Scan for the cell matching the given text and deliver its [X, Y] coordinate at center. 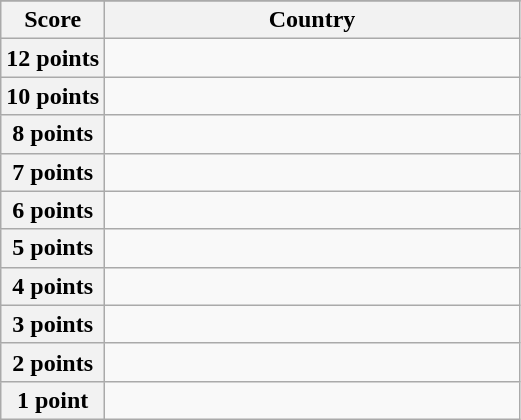
4 points [53, 286]
6 points [53, 210]
10 points [53, 96]
7 points [53, 172]
12 points [53, 58]
Country [312, 20]
8 points [53, 134]
1 point [53, 400]
2 points [53, 362]
5 points [53, 248]
Score [53, 20]
3 points [53, 324]
